Find where the given text appears and provide that cell's center as [x, y] coordinate. 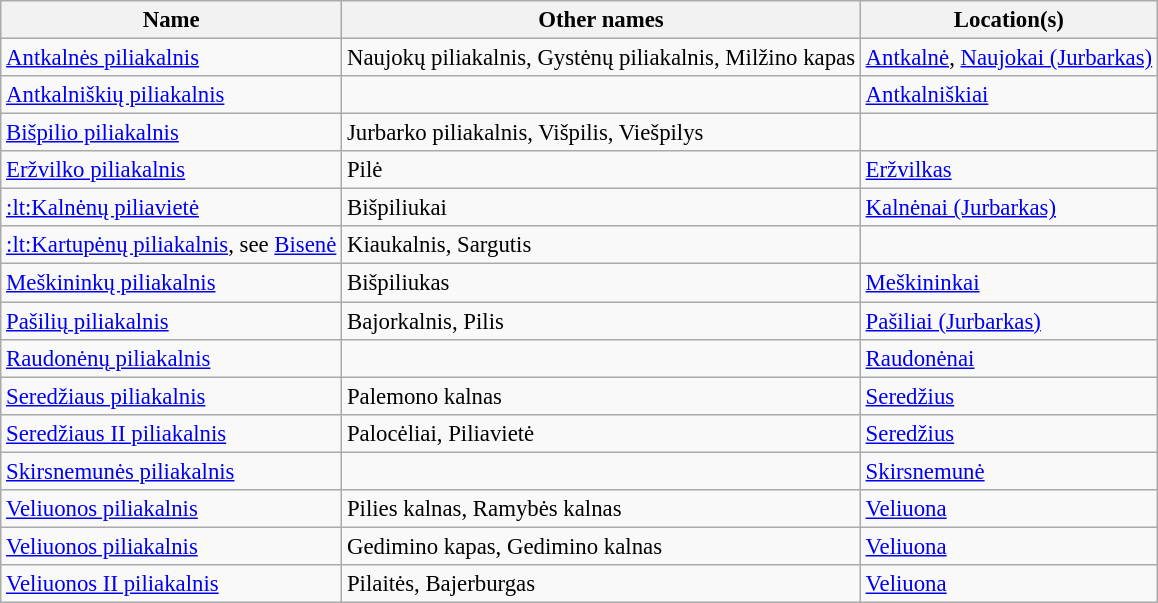
Raudonėnai [1008, 358]
Eržvilkas [1008, 170]
Skirsnemunė [1008, 471]
Eržvilko piliakalnis [172, 170]
Seredžiaus II piliakalnis [172, 433]
:lt:Kartupėnų piliakalnis, see Bisenė [172, 245]
Kalnėnai (Jurbarkas) [1008, 208]
Antkalnės piliakalnis [172, 58]
Bišpiliukai [602, 208]
Veliuonos II piliakalnis [172, 584]
Pašilių piliakalnis [172, 321]
Location(s) [1008, 20]
Pilies kalnas, Ramybės kalnas [602, 509]
Name [172, 20]
Raudonėnų piliakalnis [172, 358]
Antkalniškiai [1008, 95]
Pilė [602, 170]
Antkalnė, Naujokai (Jurbarkas) [1008, 58]
Meškininkų piliakalnis [172, 283]
Pašiliai (Jurbarkas) [1008, 321]
Bišpiliukas [602, 283]
Pilaitės, Bajerburgas [602, 584]
Bišpilio piliakalnis [172, 133]
Naujokų piliakalnis, Gystėnų piliakalnis, Milžino kapas [602, 58]
Jurbarko piliakalnis, Višpilis, Viešpilys [602, 133]
Gedimino kapas, Gedimino kalnas [602, 546]
:lt:Kalnėnų piliavietė [172, 208]
Palemono kalnas [602, 396]
Antkalniškių piliakalnis [172, 95]
Meškininkai [1008, 283]
Skirsnemunės piliakalnis [172, 471]
Palocėliai, Piliavietė [602, 433]
Bajorkalnis, Pilis [602, 321]
Seredžiaus piliakalnis [172, 396]
Other names [602, 20]
Kiaukalnis, Sargutis [602, 245]
